Find where the given text appears and provide that cell's center as (x, y) coordinate. 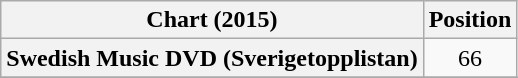
Chart (2015) (212, 20)
Swedish Music DVD (Sverigetopplistan) (212, 58)
66 (470, 58)
Position (470, 20)
